Output the [x, y] coordinate of the center of the cell containing the given text.  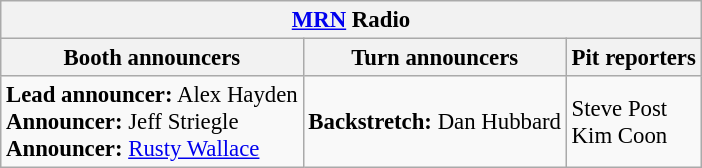
Pit reporters [634, 58]
Steve PostKim Coon [634, 122]
Backstretch: Dan Hubbard [434, 122]
Lead announcer: Alex HaydenAnnouncer: Jeff StriegleAnnouncer: Rusty Wallace [152, 122]
Turn announcers [434, 58]
Booth announcers [152, 58]
MRN Radio [351, 20]
